Locate the cell with the specified text and output its [X, Y] center coordinate. 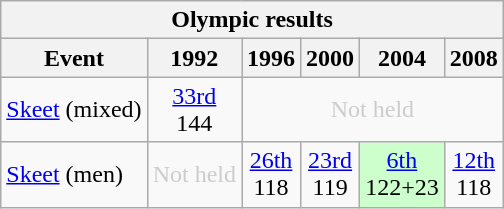
2008 [474, 58]
1996 [272, 58]
Olympic results [252, 20]
Skeet (mixed) [74, 110]
26th118 [272, 174]
33rd144 [194, 110]
23rd119 [330, 174]
2004 [402, 58]
12th118 [474, 174]
Skeet (men) [74, 174]
1992 [194, 58]
6th122+23 [402, 174]
2000 [330, 58]
Event [74, 58]
